Detect which cell encompasses the target text, then output its (x, y) center coordinate. 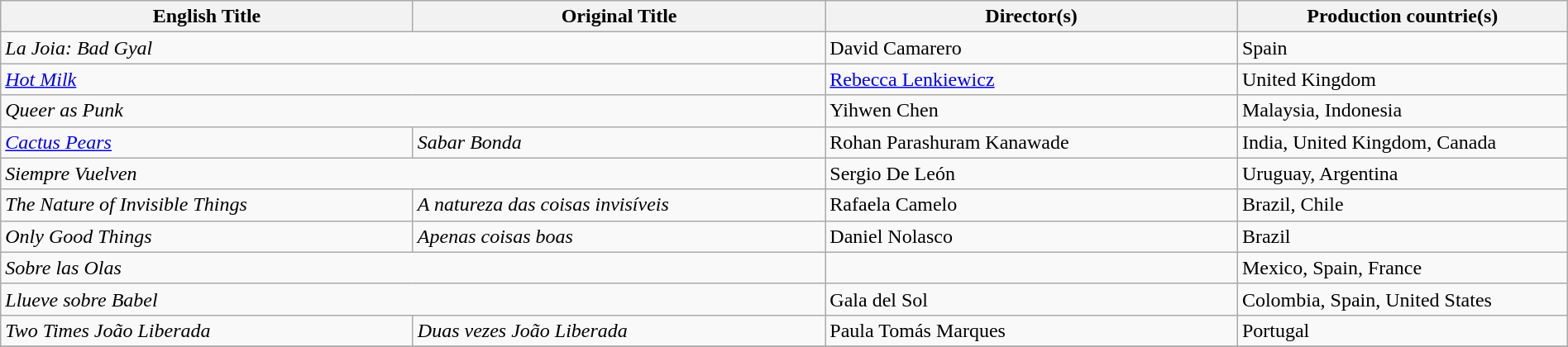
Original Title (619, 17)
The Nature of Invisible Things (207, 205)
Sabar Bonda (619, 142)
Only Good Things (207, 236)
Spain (1403, 48)
Siempre Vuelven (414, 173)
Rohan Parashuram Kanawade (1032, 142)
Queer as Punk (414, 111)
Paula Tomás Marques (1032, 330)
Cactus Pears (207, 142)
English Title (207, 17)
La Joia: Bad Gyal (414, 48)
David Camarero (1032, 48)
Rafaela Camelo (1032, 205)
Portugal (1403, 330)
A natureza das coisas invisíveis (619, 205)
Colombia, Spain, United States (1403, 299)
Sobre las Olas (414, 268)
Rebecca Lenkiewicz (1032, 79)
Two Times João Liberada (207, 330)
India, United Kingdom, Canada (1403, 142)
Malaysia, Indonesia (1403, 111)
Mexico, Spain, France (1403, 268)
Hot Milk (414, 79)
Uruguay, Argentina (1403, 173)
Yihwen Chen (1032, 111)
Director(s) (1032, 17)
Daniel Nolasco (1032, 236)
Sergio De León (1032, 173)
United Kingdom (1403, 79)
Duas vezes João Liberada (619, 330)
Apenas coisas boas (619, 236)
Gala del Sol (1032, 299)
Llueve sobre Babel (414, 299)
Brazil (1403, 236)
Brazil, Chile (1403, 205)
Production countrie(s) (1403, 17)
